Extract the [X, Y] coordinate from the center of the cell holding the provided text.  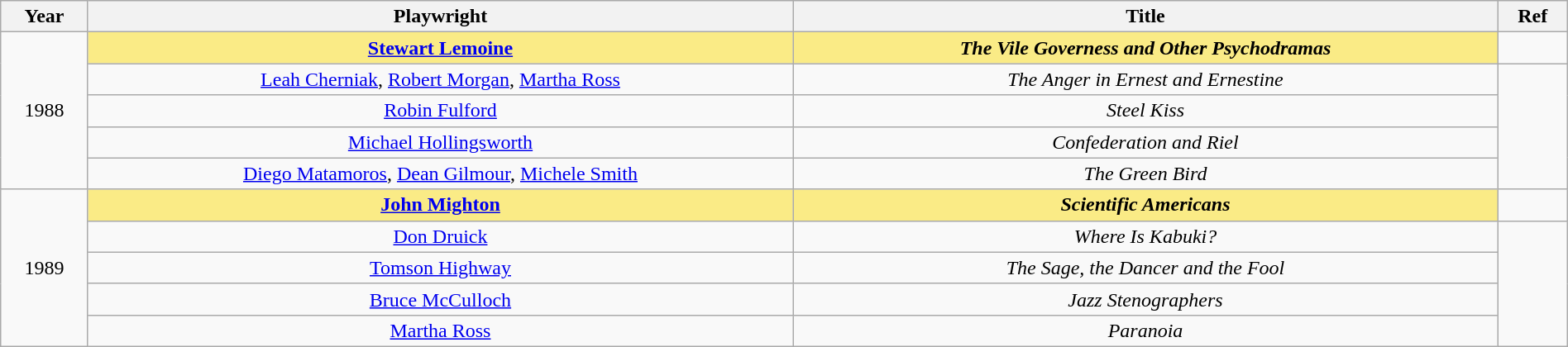
The Vile Governess and Other Psychodramas [1146, 48]
The Green Bird [1146, 173]
Stewart Lemoine [440, 48]
John Mighton [440, 205]
1989 [45, 268]
Confederation and Riel [1146, 142]
Robin Fulford [440, 111]
Paranoia [1146, 330]
Ref [1532, 17]
Playwright [440, 17]
Where Is Kabuki? [1146, 236]
Michael Hollingsworth [440, 142]
Don Druick [440, 236]
1988 [45, 111]
Steel Kiss [1146, 111]
Year [45, 17]
Leah Cherniak, Robert Morgan, Martha Ross [440, 79]
Bruce McCulloch [440, 299]
Tomson Highway [440, 268]
Title [1146, 17]
Martha Ross [440, 330]
Diego Matamoros, Dean Gilmour, Michele Smith [440, 173]
Jazz Stenographers [1146, 299]
Scientific Americans [1146, 205]
The Sage, the Dancer and the Fool [1146, 268]
The Anger in Ernest and Ernestine [1146, 79]
